Locate the cell with the specified text and output its (X, Y) center coordinate. 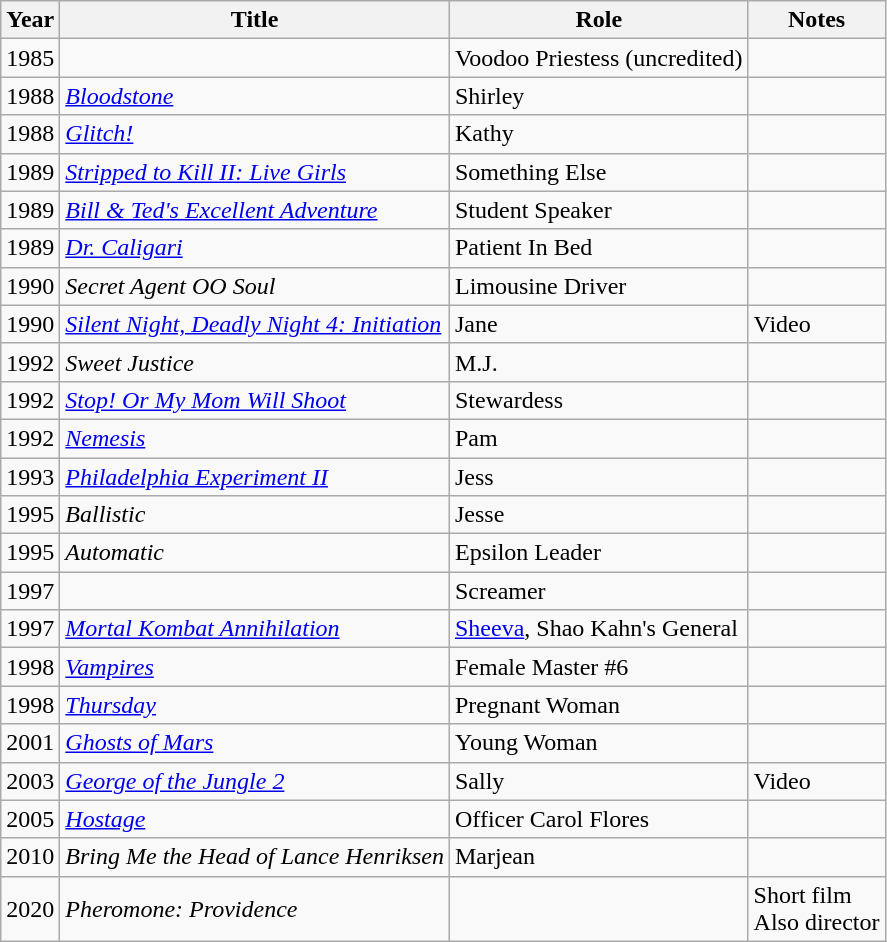
Student Speaker (598, 210)
Patient In Bed (598, 248)
Silent Night, Deadly Night 4: Initiation (255, 324)
Sweet Justice (255, 362)
2020 (30, 908)
Notes (816, 20)
Vampires (255, 667)
Stripped to Kill II: Live Girls (255, 172)
Stewardess (598, 400)
Kathy (598, 134)
1993 (30, 477)
2005 (30, 819)
Mortal Kombat Annihilation (255, 629)
M.J. (598, 362)
Jess (598, 477)
Short filmAlso director (816, 908)
1985 (30, 58)
Hostage (255, 819)
Nemesis (255, 438)
Ballistic (255, 515)
George of the Jungle 2 (255, 781)
2010 (30, 857)
Sally (598, 781)
Something Else (598, 172)
Bill & Ted's Excellent Adventure (255, 210)
Limousine Driver (598, 286)
Bring Me the Head of Lance Henriksen (255, 857)
Secret Agent OO Soul (255, 286)
Screamer (598, 591)
2003 (30, 781)
Pheromone: Providence (255, 908)
Ghosts of Mars (255, 743)
Voodoo Priestess (uncredited) (598, 58)
Stop! Or My Mom Will Shoot (255, 400)
Marjean (598, 857)
Role (598, 20)
Automatic (255, 553)
Sheeva, Shao Kahn's General (598, 629)
Thursday (255, 705)
2001 (30, 743)
Shirley (598, 96)
Officer Carol Flores (598, 819)
Epsilon Leader (598, 553)
Bloodstone (255, 96)
Female Master #6 (598, 667)
Dr. Caligari (255, 248)
Glitch! (255, 134)
Young Woman (598, 743)
Jane (598, 324)
Pregnant Woman (598, 705)
Pam (598, 438)
Jesse (598, 515)
Year (30, 20)
Title (255, 20)
Philadelphia Experiment II (255, 477)
